Output the (x, y) coordinate of the center of the cell containing the given text.  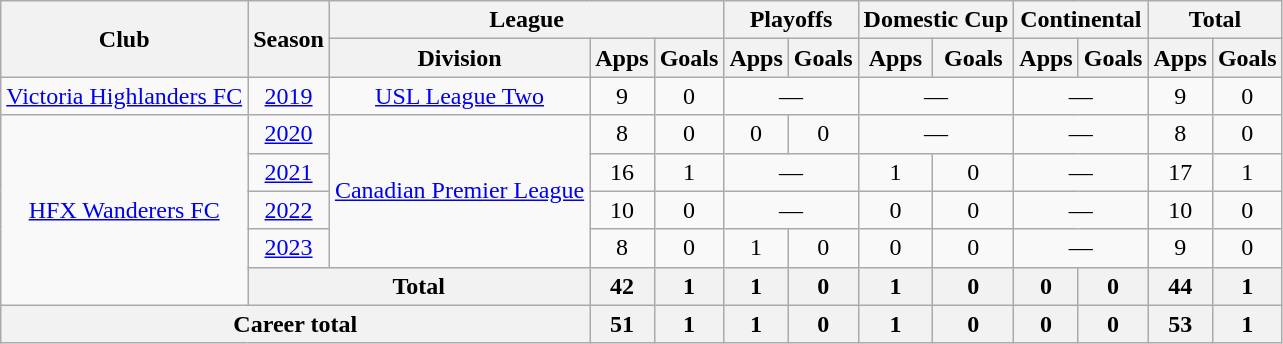
League (526, 20)
53 (1180, 324)
17 (1180, 172)
44 (1180, 286)
2022 (289, 210)
2023 (289, 248)
Club (124, 39)
2021 (289, 172)
51 (622, 324)
USL League Two (459, 96)
Season (289, 39)
Continental (1081, 20)
Victoria Highlanders FC (124, 96)
Career total (296, 324)
Playoffs (791, 20)
Canadian Premier League (459, 191)
2020 (289, 134)
2019 (289, 96)
42 (622, 286)
Domestic Cup (936, 20)
16 (622, 172)
Division (459, 58)
HFX Wanderers FC (124, 210)
